Search for the cell housing the specified text and yield its [X, Y] center coordinate. 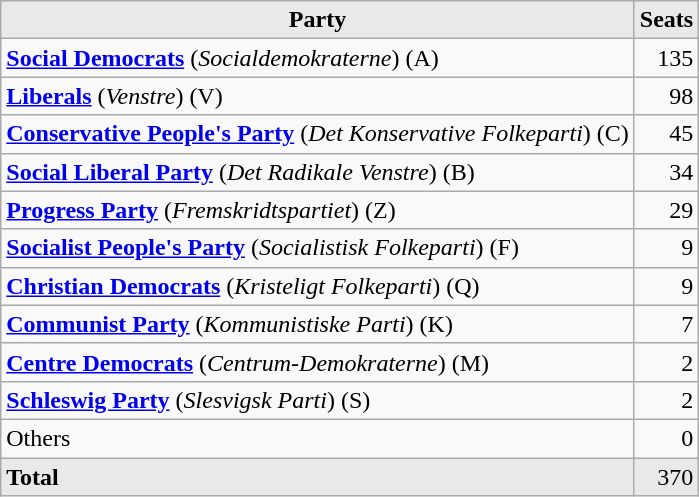
Liberals (Venstre) (V) [318, 96]
98 [666, 96]
Social Liberal Party (Det Radikale Venstre) (B) [318, 172]
Party [318, 20]
29 [666, 210]
Seats [666, 20]
Social Democrats (Socialdemokraterne) (A) [318, 58]
Centre Democrats (Centrum-Demokraterne) (M) [318, 362]
135 [666, 58]
7 [666, 324]
Progress Party (Fremskridtspartiet) (Z) [318, 210]
Socialist People's Party (Socialistisk Folkeparti) (F) [318, 248]
Conservative People's Party (Det Konservative Folkeparti) (C) [318, 134]
Communist Party (Kommunistiske Parti) (K) [318, 324]
Others [318, 438]
0 [666, 438]
Christian Democrats (Kristeligt Folkeparti) (Q) [318, 286]
370 [666, 477]
Total [318, 477]
34 [666, 172]
45 [666, 134]
Schleswig Party (Slesvigsk Parti) (S) [318, 400]
